Find where the given text appears and provide that cell's center as (X, Y) coordinate. 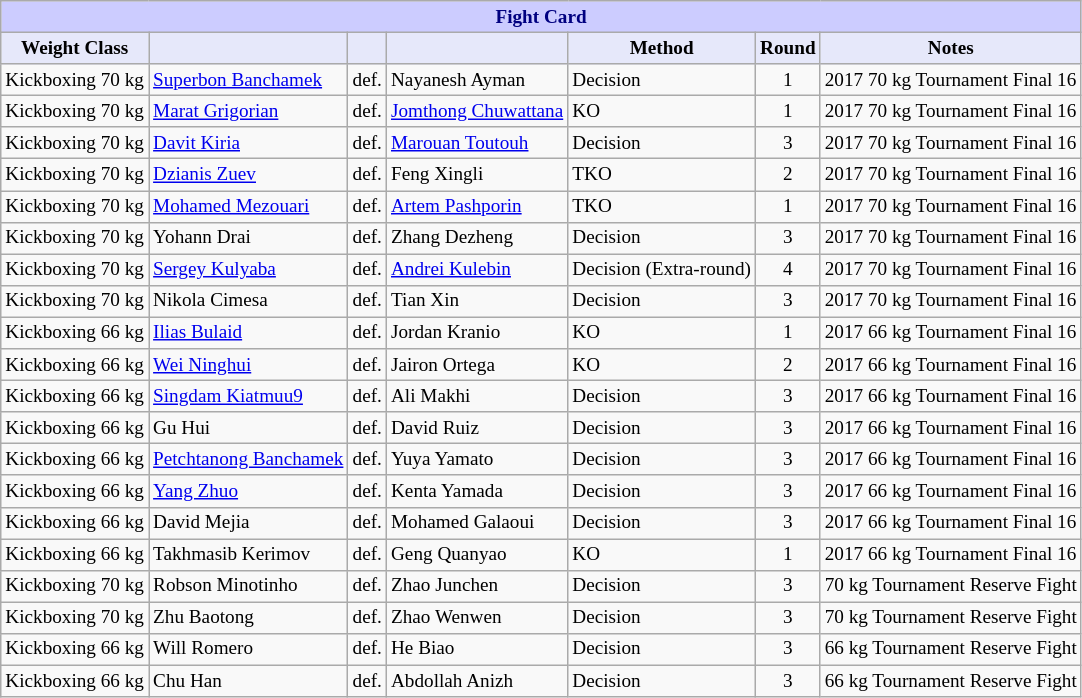
Zhang Dezheng (476, 238)
Yohann Drai (248, 238)
Tian Xin (476, 301)
Nikola Cimesa (248, 301)
Abdollah Anizh (476, 681)
Mohamed Mezouari (248, 206)
Marat Grigorian (248, 111)
Jordan Kranio (476, 333)
Artem Pashporin (476, 206)
Andrei Kulebin (476, 270)
Mohamed Galaoui (476, 523)
Sergey Kulyaba (248, 270)
Superbon Banchamek (248, 80)
Robson Minotinho (248, 586)
Jomthong Chuwattana (476, 111)
Yang Zhuo (248, 491)
Chu Han (248, 681)
Gu Hui (248, 428)
Petchtanong Banchamek (248, 460)
Kenta Yamada (476, 491)
Zhu Baotong (248, 618)
Dzianis Zuev (248, 175)
Nayanesh Ayman (476, 80)
Yuya Yamato (476, 460)
Geng Quanyao (476, 554)
David Mejia (248, 523)
He Biao (476, 649)
Ilias Bulaid (248, 333)
Will Romero (248, 649)
Wei Ninghui (248, 365)
Marouan Toutouh (476, 143)
Jairon Ortega (476, 365)
Takhmasib Kerimov (248, 554)
Notes (950, 48)
Round (788, 48)
David Ruiz (476, 428)
Method (662, 48)
Singdam Kiatmuu9 (248, 396)
Feng Xingli (476, 175)
Davit Kiria (248, 143)
Fight Card (542, 17)
4 (788, 270)
Weight Class (75, 48)
Decision (Extra-round) (662, 270)
Zhao Junchen (476, 586)
Ali Makhi (476, 396)
Zhao Wenwen (476, 618)
